Capture the cell that displays the provided text and extract its (X, Y) central coordinate. 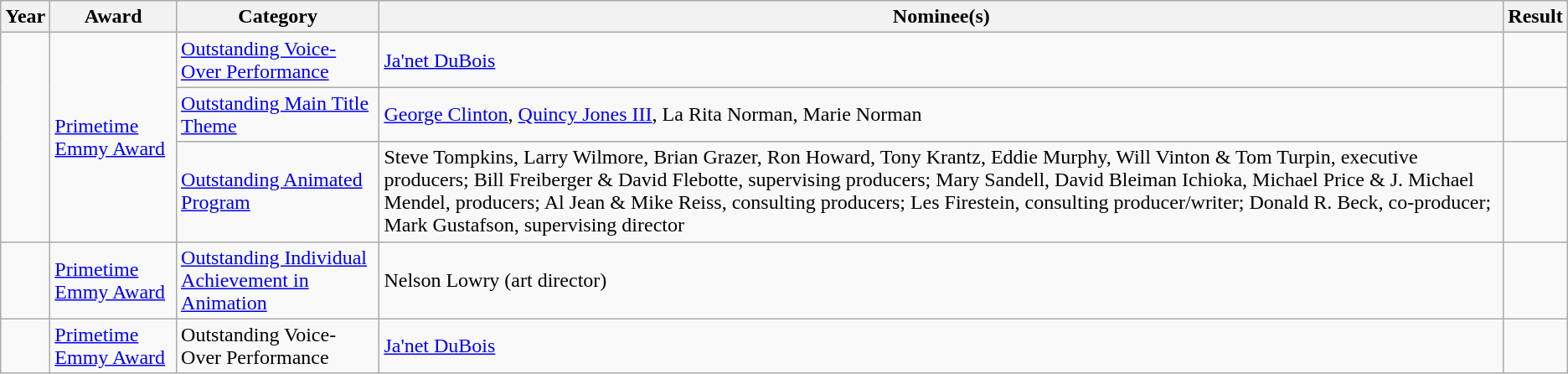
Category (278, 17)
Outstanding Individual Achievement in Animation (278, 280)
Nominee(s) (941, 17)
Outstanding Main Title Theme (278, 114)
Year (25, 17)
Result (1535, 17)
Nelson Lowry (art director) (941, 280)
Award (114, 17)
Outstanding Animated Program (278, 191)
George Clinton, Quincy Jones III, La Rita Norman, Marie Norman (941, 114)
